Detect which cell encompasses the target text, then output its (X, Y) center coordinate. 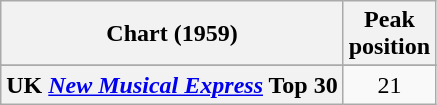
UK New Musical Express Top 30 (172, 85)
Peakposition (389, 34)
21 (389, 85)
Chart (1959) (172, 34)
